Search for the cell housing the specified text and yield its [X, Y] center coordinate. 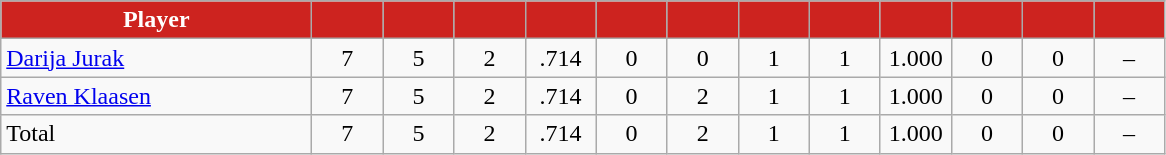
Darija Jurak [156, 58]
Total [156, 134]
Raven Klaasen [156, 96]
Player [156, 20]
